For the text-containing cell, return its midpoint in [X, Y] coordinate format. 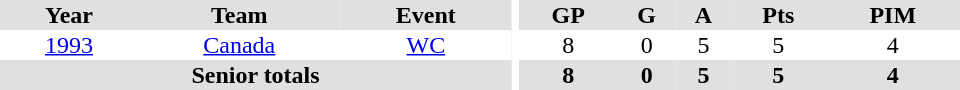
Senior totals [256, 75]
1993 [69, 45]
A [704, 15]
Event [426, 15]
GP [568, 15]
PIM [893, 15]
Year [69, 15]
Canada [240, 45]
Pts [778, 15]
WC [426, 45]
Team [240, 15]
G [646, 15]
